Determine the [x, y] coordinate at the center of the cell enclosing the given text.  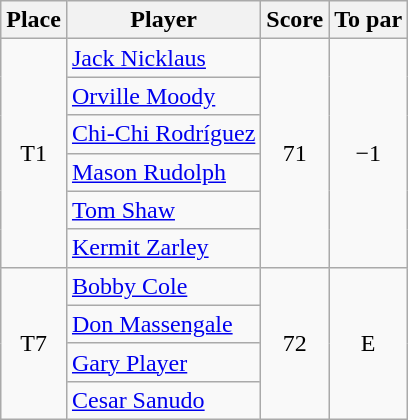
Bobby Cole [163, 286]
Tom Shaw [163, 210]
−1 [368, 153]
Chi-Chi Rodríguez [163, 134]
To par [368, 20]
Score [295, 20]
T1 [34, 153]
Cesar Sanudo [163, 400]
Player [163, 20]
Mason Rudolph [163, 172]
Kermit Zarley [163, 248]
Orville Moody [163, 96]
Place [34, 20]
Don Massengale [163, 324]
72 [295, 343]
T7 [34, 343]
E [368, 343]
Jack Nicklaus [163, 58]
Gary Player [163, 362]
71 [295, 153]
